Locate the cell with the specified text and output its [x, y] center coordinate. 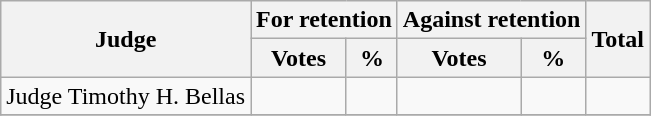
For retention [324, 20]
Against retention [492, 20]
Judge [126, 39]
Judge Timothy H. Bellas [126, 96]
Total [618, 39]
